Extract the (X, Y) coordinate from the center of the cell holding the provided text.  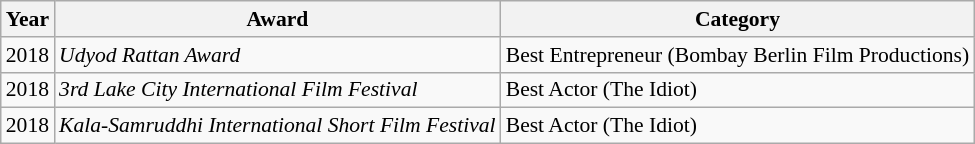
3rd Lake City International Film Festival (278, 90)
Category (738, 19)
Best Entrepreneur (Bombay Berlin Film Productions) (738, 55)
Award (278, 19)
Udyod Rattan Award (278, 55)
Year (28, 19)
Kala-Samruddhi International Short Film Festival (278, 126)
